Detect which cell encompasses the target text, then output its (x, y) center coordinate. 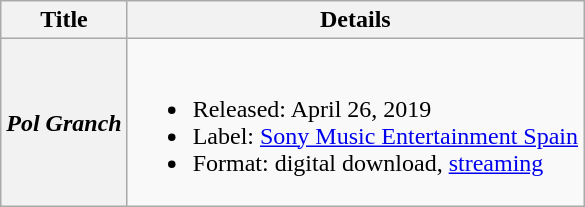
Released: April 26, 2019Label: Sony Music Entertainment SpainFormat: digital download, streaming (355, 122)
Pol Granch (64, 122)
Details (355, 20)
Title (64, 20)
